Determine the [x, y] coordinate at the center of the cell enclosing the given text.  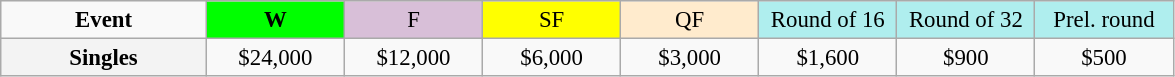
$500 [1104, 58]
$3,000 [690, 58]
Round of 16 [828, 20]
$24,000 [275, 58]
SF [552, 20]
$1,600 [828, 58]
Round of 32 [966, 20]
$6,000 [552, 58]
Singles [104, 58]
QF [690, 20]
F [413, 20]
$900 [966, 58]
$12,000 [413, 58]
W [275, 20]
Event [104, 20]
Prel. round [1104, 20]
